Provide the [X, Y] coordinate of the cell's center where the given text is located.  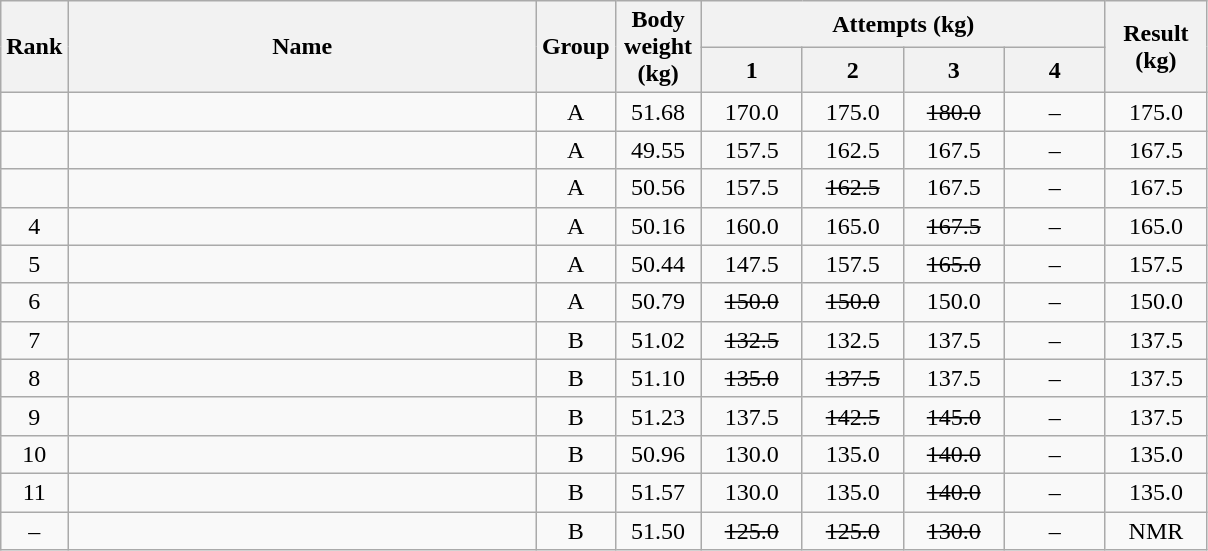
50.16 [658, 226]
8 [34, 378]
1 [752, 70]
Group [576, 47]
Result (kg) [1156, 47]
9 [34, 416]
50.44 [658, 264]
51.10 [658, 378]
7 [34, 340]
50.79 [658, 302]
170.0 [752, 112]
160.0 [752, 226]
50.96 [658, 454]
51.50 [658, 531]
10 [34, 454]
3 [954, 70]
2 [852, 70]
51.57 [658, 492]
Name [302, 47]
6 [34, 302]
147.5 [752, 264]
145.0 [954, 416]
Rank [34, 47]
180.0 [954, 112]
51.68 [658, 112]
50.56 [658, 188]
5 [34, 264]
11 [34, 492]
51.02 [658, 340]
142.5 [852, 416]
NMR [1156, 531]
51.23 [658, 416]
Attempts (kg) [903, 24]
49.55 [658, 150]
Body weight (kg) [658, 47]
